Return the [x, y] coordinate for the center point of the cell that contains the specified text.  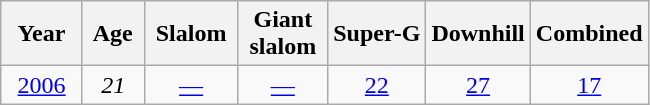
Super-G [377, 34]
Age [113, 34]
Downhill [478, 34]
Giant slalom [283, 34]
Slalom [191, 34]
Combined [589, 34]
17 [589, 85]
2006 [42, 85]
27 [478, 85]
22 [377, 85]
21 [113, 85]
Year [42, 34]
